Identify which cell holds the provided text, then report its [X, Y] central coordinate. 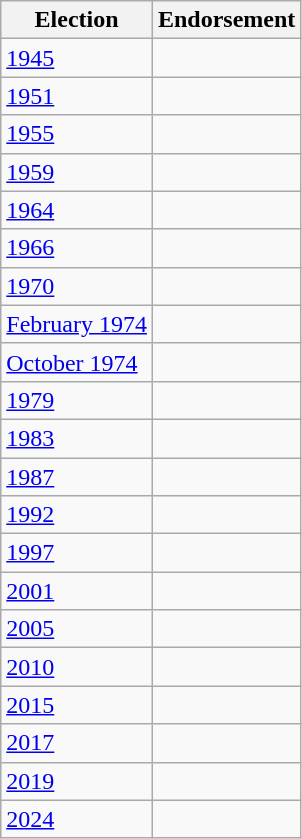
1970 [77, 286]
1987 [77, 477]
October 1974 [77, 362]
1966 [77, 248]
February 1974 [77, 324]
1951 [77, 96]
1979 [77, 400]
Election [77, 20]
1964 [77, 210]
2015 [77, 705]
2010 [77, 667]
2019 [77, 781]
1997 [77, 553]
1955 [77, 134]
2001 [77, 591]
1992 [77, 515]
1959 [77, 172]
1945 [77, 58]
2024 [77, 819]
Endorsement [226, 20]
2017 [77, 743]
2005 [77, 629]
1983 [77, 438]
